Extract the [X, Y] coordinate from the center of the cell holding the provided text.  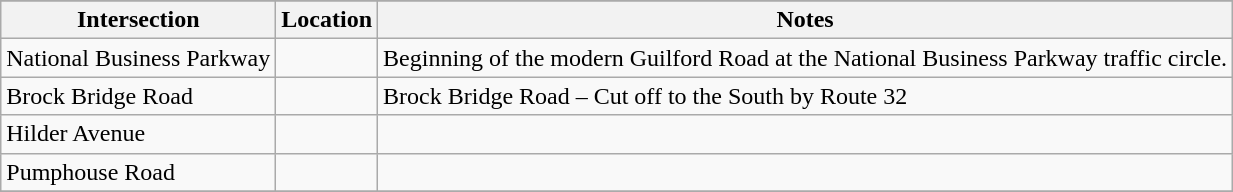
Notes [806, 20]
Hilder Avenue [138, 134]
Location [327, 20]
Intersection [138, 20]
Brock Bridge Road [138, 96]
Pumphouse Road [138, 172]
Beginning of the modern Guilford Road at the National Business Parkway traffic circle. [806, 58]
Brock Bridge Road – Cut off to the South by Route 32 [806, 96]
National Business Parkway [138, 58]
